Pinpoint the cell where the given text exists, returning its (x, y) midpoint coordinate. 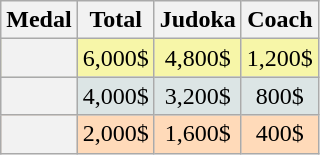
Total (116, 20)
4,800$ (198, 58)
2,000$ (116, 134)
3,200$ (198, 96)
4,000$ (116, 96)
Medal (39, 20)
400$ (280, 134)
1,600$ (198, 134)
6,000$ (116, 58)
Judoka (198, 20)
800$ (280, 96)
Coach (280, 20)
1,200$ (280, 58)
